Scan for the cell matching the given text and deliver its [X, Y] coordinate at center. 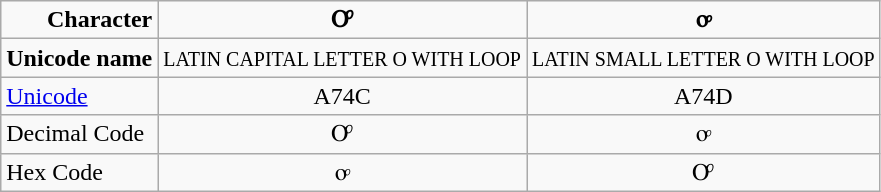
Unicode [80, 96]
Decimal Code [80, 134]
LATIN SMALL LETTER O WITH LOOP [704, 58]
A74C [342, 96]
Character [80, 20]
Unicode name [80, 58]
Hex Code [80, 172]
A74D [704, 96]
LATIN CAPITAL LETTER O WITH LOOP [342, 58]
